Detect which cell encompasses the target text, then output its (x, y) center coordinate. 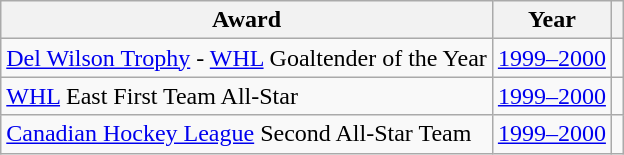
Canadian Hockey League Second All-Star Team (247, 134)
WHL East First Team All-Star (247, 96)
Award (247, 20)
Year (552, 20)
Del Wilson Trophy - WHL Goaltender of the Year (247, 58)
